Provide the [X, Y] coordinate of the cell's center where the given text is located.  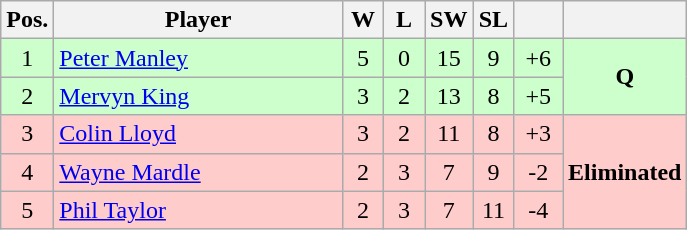
4 [28, 172]
Peter Manley [198, 58]
Pos. [28, 20]
SW [448, 20]
Mervyn King [198, 96]
Colin Lloyd [198, 134]
L [404, 20]
Q [625, 77]
15 [448, 58]
Eliminated [625, 172]
Player [198, 20]
Wayne Mardle [198, 172]
+6 [538, 58]
-4 [538, 210]
Phil Taylor [198, 210]
SL [494, 20]
1 [28, 58]
13 [448, 96]
0 [404, 58]
-2 [538, 172]
+3 [538, 134]
W [362, 20]
+5 [538, 96]
